Find where the given text appears and provide that cell's center as [X, Y] coordinate. 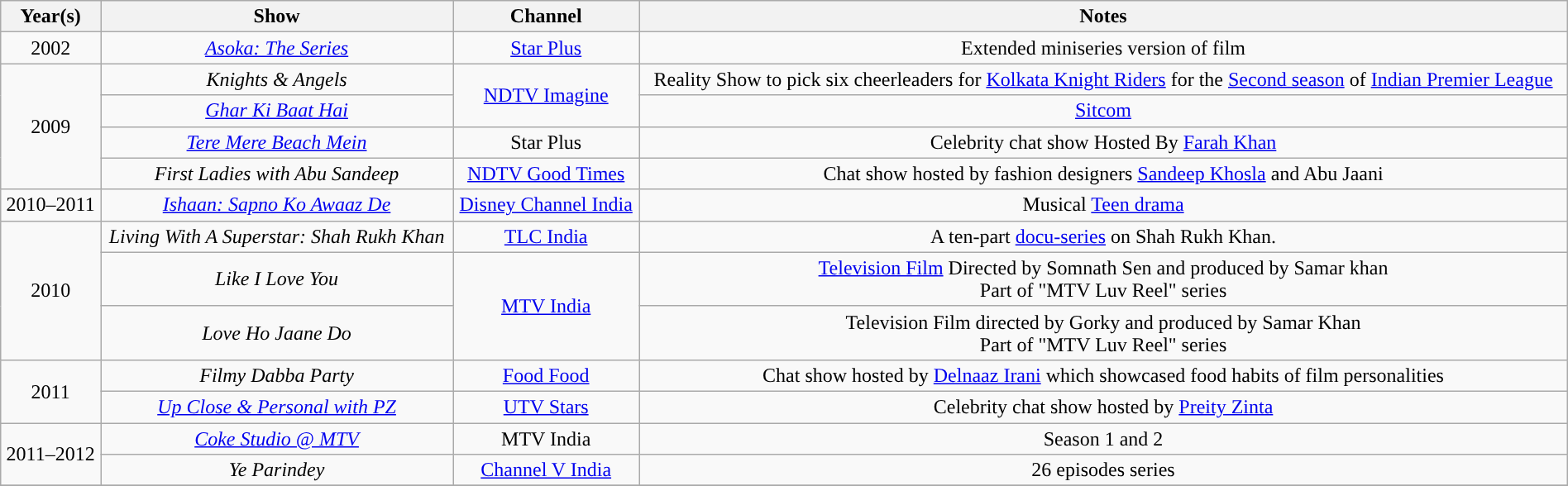
Ishaan: Sapno Ko Awaaz De [277, 205]
Disney Channel India [546, 205]
Channel [546, 17]
NDTV Imagine [546, 95]
Filmy Dabba Party [277, 375]
Up Close & Personal with PZ [277, 407]
Like I Love You [277, 279]
Living With A Superstar: Shah Rukh Khan [277, 236]
Knights & Angels [277, 79]
Television Film directed by Gorky and produced by Samar Khan Part of "MTV Luv Reel" series [1103, 332]
Celebrity chat show Hosted By Farah Khan [1103, 142]
Asoka: The Series [277, 48]
Sitcom [1103, 111]
2002 [51, 48]
Tere Mere Beach Mein [277, 142]
Musical Teen drama [1103, 205]
2010 [51, 290]
Notes [1103, 17]
Show [277, 17]
Chat show hosted by fashion designers Sandeep Khosla and Abu Jaani [1103, 174]
Television Film Directed by Somnath Sen and produced by Samar khan Part of "MTV Luv Reel" series [1103, 279]
2011–2012 [51, 455]
2011 [51, 391]
Extended miniseries version of film [1103, 48]
NDTV Good Times [546, 174]
Food Food [546, 375]
Ghar Ki Baat Hai [277, 111]
Channel V India [546, 470]
First Ladies with Abu Sandeep [277, 174]
Coke Studio @ MTV [277, 439]
Year(s) [51, 17]
Reality Show to pick six cheerleaders for Kolkata Knight Riders for the Second season of Indian Premier League [1103, 79]
2009 [51, 126]
UTV Stars [546, 407]
Celebrity chat show hosted by Preity Zinta [1103, 407]
26 episodes series [1103, 470]
Season 1 and 2 [1103, 439]
2010–2011 [51, 205]
Chat show hosted by Delnaaz Irani which showcased food habits of film personalities [1103, 375]
Love Ho Jaane Do [277, 332]
Ye Parindey [277, 470]
A ten-part docu-series on Shah Rukh Khan. [1103, 236]
TLC India [546, 236]
